Locate the cell with the specified text and output its (x, y) center coordinate. 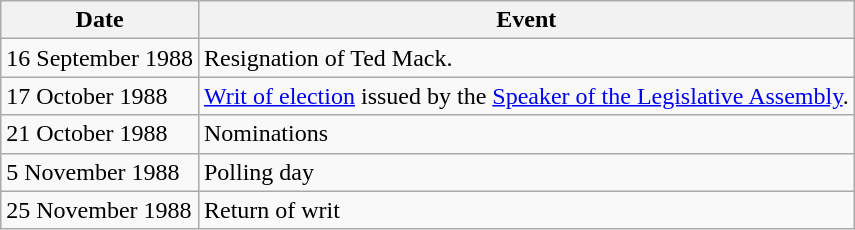
5 November 1988 (100, 172)
Date (100, 20)
Return of writ (526, 210)
16 September 1988 (100, 58)
Resignation of Ted Mack. (526, 58)
Event (526, 20)
21 October 1988 (100, 134)
17 October 1988 (100, 96)
Polling day (526, 172)
25 November 1988 (100, 210)
Writ of election issued by the Speaker of the Legislative Assembly. (526, 96)
Nominations (526, 134)
